Determine the [x, y] coordinate at the center of the cell enclosing the given text.  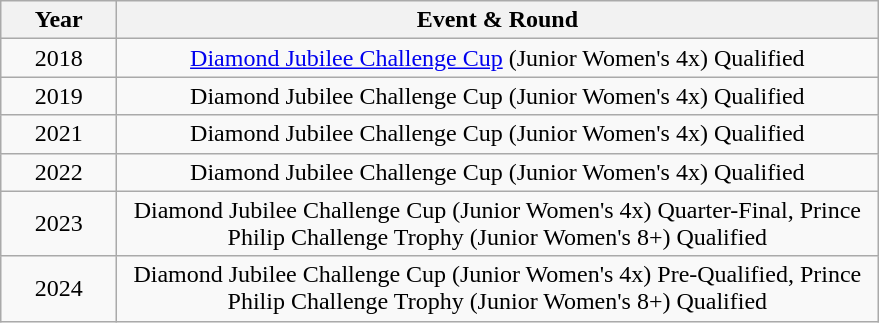
Diamond Jubilee Challenge Cup (Junior Women's 4x) Quarter-Final, Prince Philip Challenge Trophy (Junior Women's 8+) Qualified [498, 224]
Year [59, 20]
2024 [59, 288]
2019 [59, 96]
2021 [59, 134]
2023 [59, 224]
2018 [59, 58]
Event & Round [498, 20]
Diamond Jubilee Challenge Cup (Junior Women's 4x) Pre-Qualified, Prince Philip Challenge Trophy (Junior Women's 8+) Qualified [498, 288]
2022 [59, 172]
